Determine the (X, Y) coordinate at the center of the cell enclosing the given text.  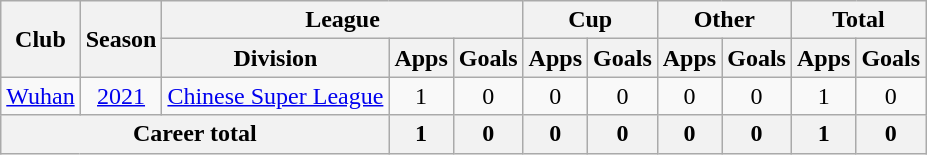
Other (724, 20)
2021 (121, 96)
Career total (195, 134)
Wuhan (40, 96)
Division (276, 58)
League (342, 20)
Total (858, 20)
Club (40, 39)
Chinese Super League (276, 96)
Season (121, 39)
Cup (590, 20)
